From the cell containing the given text, extract its center point as (X, Y) coordinate. 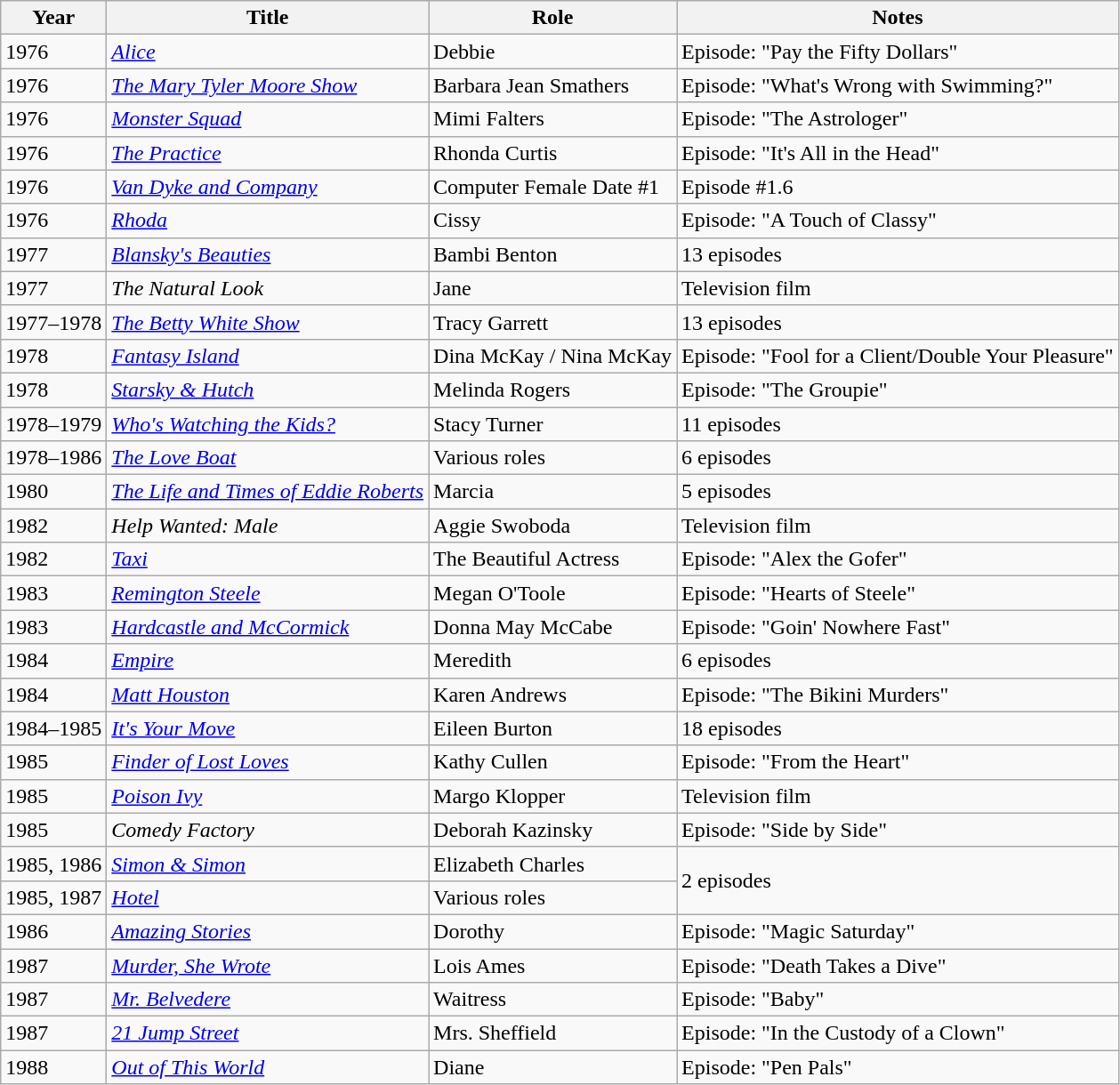
Episode: "Death Takes a Dive" (898, 965)
Mimi Falters (553, 119)
Rhonda Curtis (553, 153)
1978–1979 (53, 424)
Title (268, 18)
Deborah Kazinsky (553, 830)
Fantasy Island (268, 356)
Remington Steele (268, 593)
Notes (898, 18)
Episode: "In the Custody of a Clown" (898, 1033)
Episode #1.6 (898, 187)
Episode: "Goin' Nowhere Fast" (898, 627)
Alice (268, 52)
Murder, She Wrote (268, 965)
Meredith (553, 661)
Mr. Belvedere (268, 1000)
Episode: "From the Heart" (898, 762)
Who's Watching the Kids? (268, 424)
11 episodes (898, 424)
Episode: "Side by Side" (898, 830)
Lois Ames (553, 965)
5 episodes (898, 492)
Role (553, 18)
Blansky's Beauties (268, 254)
Episode: "It's All in the Head" (898, 153)
Margo Klopper (553, 796)
Bambi Benton (553, 254)
1985, 1987 (53, 897)
Episode: "The Astrologer" (898, 119)
Hardcastle and McCormick (268, 627)
Starsky & Hutch (268, 390)
Karen Andrews (553, 695)
The Life and Times of Eddie Roberts (268, 492)
Waitress (553, 1000)
Episode: "The Groupie" (898, 390)
21 Jump Street (268, 1033)
Jane (553, 288)
1978–1986 (53, 458)
Rhoda (268, 221)
Monster Squad (268, 119)
Cissy (553, 221)
Episode: "Magic Saturday" (898, 931)
Episode: "Alex the Gofer" (898, 559)
Episode: "Pen Pals" (898, 1067)
2 episodes (898, 880)
Kathy Cullen (553, 762)
Taxi (268, 559)
It's Your Move (268, 728)
1985, 1986 (53, 864)
Hotel (268, 897)
Donna May McCabe (553, 627)
1980 (53, 492)
Elizabeth Charles (553, 864)
Episode: "The Bikini Murders" (898, 695)
Dina McKay / Nina McKay (553, 356)
18 episodes (898, 728)
Computer Female Date #1 (553, 187)
Simon & Simon (268, 864)
Episode: "What's Wrong with Swimming?" (898, 85)
The Mary Tyler Moore Show (268, 85)
Finder of Lost Loves (268, 762)
Out of This World (268, 1067)
Poison Ivy (268, 796)
Megan O'Toole (553, 593)
Eileen Burton (553, 728)
Stacy Turner (553, 424)
1988 (53, 1067)
Help Wanted: Male (268, 526)
The Betty White Show (268, 322)
The Beautiful Actress (553, 559)
Matt Houston (268, 695)
Amazing Stories (268, 931)
Aggie Swoboda (553, 526)
Mrs. Sheffield (553, 1033)
Diane (553, 1067)
Melinda Rogers (553, 390)
Marcia (553, 492)
Van Dyke and Company (268, 187)
The Natural Look (268, 288)
Tracy Garrett (553, 322)
1977–1978 (53, 322)
1984–1985 (53, 728)
Episode: "Baby" (898, 1000)
Comedy Factory (268, 830)
Year (53, 18)
The Practice (268, 153)
Episode: "Hearts of Steele" (898, 593)
Episode: "Fool for a Client/Double Your Pleasure" (898, 356)
Barbara Jean Smathers (553, 85)
The Love Boat (268, 458)
Episode: "Pay the Fifty Dollars" (898, 52)
Debbie (553, 52)
1986 (53, 931)
Episode: "A Touch of Classy" (898, 221)
Dorothy (553, 931)
Empire (268, 661)
